Extract the [X, Y] coordinate from the center of the cell holding the provided text.  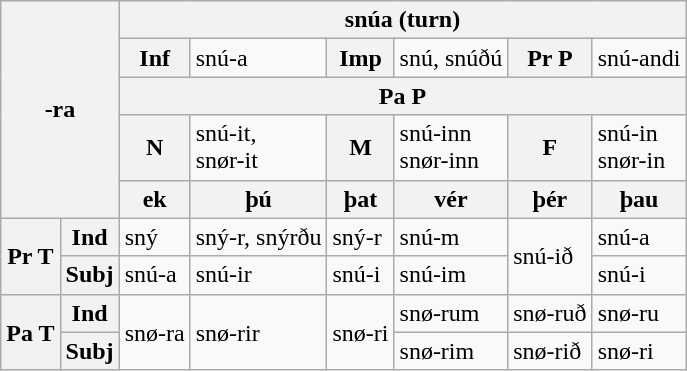
sný-r [360, 237]
Pa P [402, 96]
vér [451, 199]
snú-andi [639, 58]
snú-ir [258, 275]
snú-m [451, 237]
snø-ra [154, 332]
Inf [154, 58]
Pa T [30, 332]
Pr P [550, 58]
snø-ruð [550, 313]
þú [258, 199]
snø-rir [258, 332]
-ra [60, 110]
ek [154, 199]
þau [639, 199]
snú-im [451, 275]
snú-in snør-in [639, 148]
snø-rið [550, 351]
snø-rum [451, 313]
Imp [360, 58]
sný-r, snýrðu [258, 237]
sný [154, 237]
snú-inn snør-inn [451, 148]
Pr T [30, 256]
snú, snúðú [451, 58]
snø-rim [451, 351]
M [360, 148]
þér [550, 199]
snú-it, snør-it [258, 148]
N [154, 148]
snø-ru [639, 313]
snú-ið [550, 256]
þat [360, 199]
snúa (turn) [402, 20]
F [550, 148]
